Provide the [x, y] coordinate of the cell's center where the given text is located.  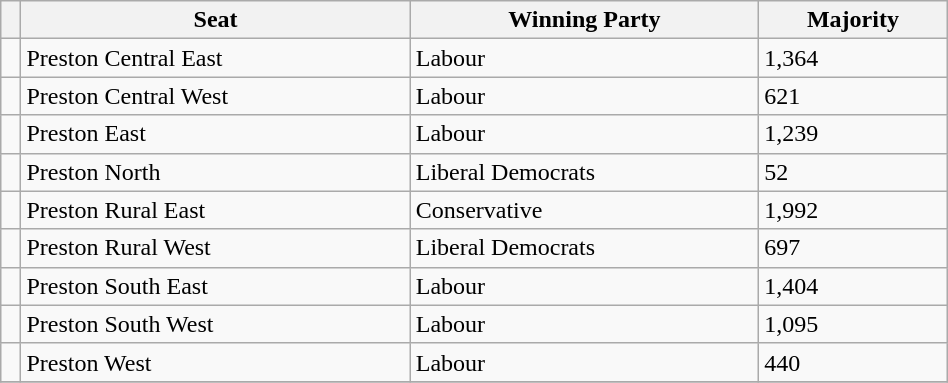
Preston West [216, 362]
Majority [854, 20]
Preston Central West [216, 96]
621 [854, 96]
Winning Party [584, 20]
Preston Rural West [216, 248]
Preston Central East [216, 58]
Preston East [216, 134]
1,095 [854, 324]
1,364 [854, 58]
Conservative [584, 210]
1,239 [854, 134]
Preston South East [216, 286]
1,404 [854, 286]
697 [854, 248]
Preston North [216, 172]
Preston South West [216, 324]
Preston Rural East [216, 210]
440 [854, 362]
1,992 [854, 210]
52 [854, 172]
Seat [216, 20]
